Scan for the cell matching the given text and deliver its [X, Y] coordinate at center. 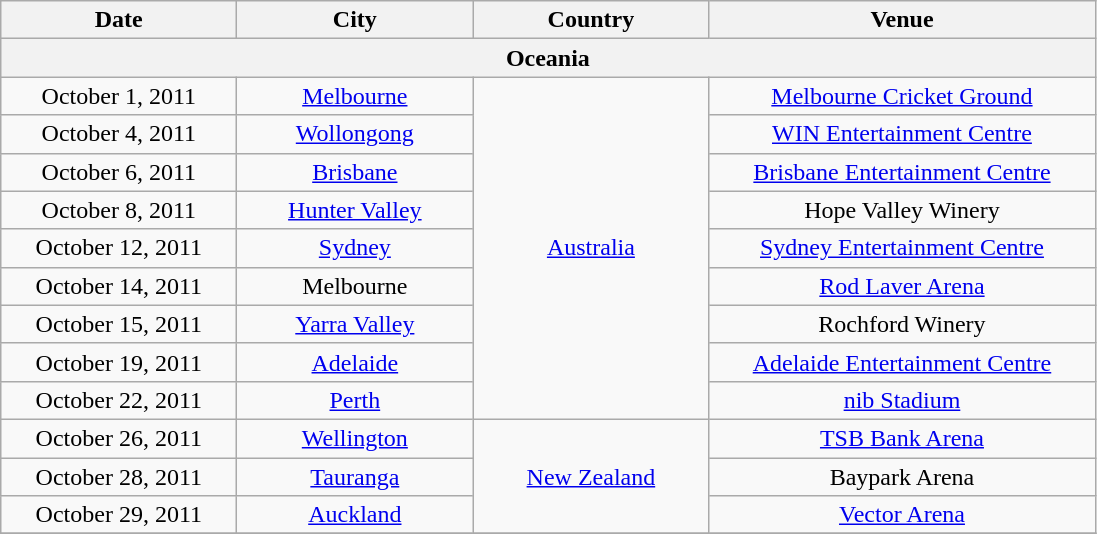
October 26, 2011 [119, 438]
October 1, 2011 [119, 96]
Adelaide [355, 362]
Rochford Winery [902, 324]
Brisbane Entertainment Centre [902, 172]
October 4, 2011 [119, 134]
Sydney [355, 248]
New Zealand [591, 476]
Wellington [355, 438]
Hunter Valley [355, 210]
Perth [355, 400]
Baypark Arena [902, 477]
October 28, 2011 [119, 477]
Yarra Valley [355, 324]
Melbourne Cricket Ground [902, 96]
October 14, 2011 [119, 286]
City [355, 20]
WIN Entertainment Centre [902, 134]
TSB Bank Arena [902, 438]
Vector Arena [902, 515]
October 22, 2011 [119, 400]
Venue [902, 20]
Sydney Entertainment Centre [902, 248]
Date [119, 20]
October 15, 2011 [119, 324]
October 8, 2011 [119, 210]
Australia [591, 248]
nib Stadium [902, 400]
Adelaide Entertainment Centre [902, 362]
Country [591, 20]
Rod Laver Arena [902, 286]
Auckland [355, 515]
October 6, 2011 [119, 172]
October 29, 2011 [119, 515]
Tauranga [355, 477]
Wollongong [355, 134]
Brisbane [355, 172]
Oceania [548, 58]
Hope Valley Winery [902, 210]
October 19, 2011 [119, 362]
October 12, 2011 [119, 248]
